Extract the (X, Y) coordinate from the center of the cell holding the provided text.  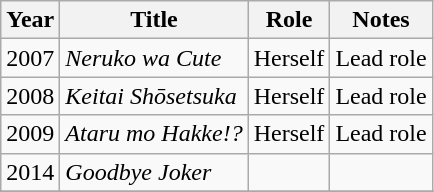
Ataru mo Hakke!? (154, 134)
Neruko wa Cute (154, 58)
Year (30, 20)
Role (289, 20)
2008 (30, 96)
Keitai Shōsetsuka (154, 96)
Title (154, 20)
2007 (30, 58)
2014 (30, 172)
2009 (30, 134)
Notes (381, 20)
Goodbye Joker (154, 172)
